Locate the cell with the specified text and output its [X, Y] center coordinate. 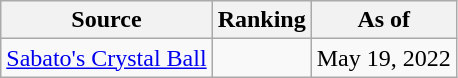
Source [106, 20]
As of [384, 20]
May 19, 2022 [384, 58]
Sabato's Crystal Ball [106, 58]
Ranking [262, 20]
